Find where the given text appears and provide that cell's center as [x, y] coordinate. 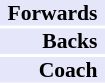
Forwards [52, 13]
Backs [52, 41]
Coach [52, 70]
